Find where the given text appears and provide that cell's center as (x, y) coordinate. 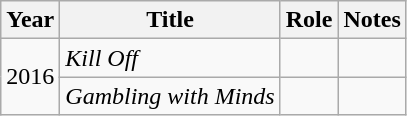
Year (30, 20)
Role (309, 20)
Gambling with Minds (170, 96)
Notes (372, 20)
2016 (30, 77)
Title (170, 20)
Kill Off (170, 58)
